Locate the cell with the specified text and output its (X, Y) center coordinate. 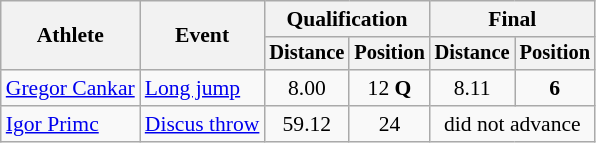
8.11 (472, 88)
Qualification (346, 19)
Igor Primc (70, 124)
6 (555, 88)
12 Q (389, 88)
Long jump (202, 88)
Gregor Cankar (70, 88)
59.12 (306, 124)
Final (512, 19)
Athlete (70, 36)
24 (389, 124)
8.00 (306, 88)
Event (202, 36)
Discus throw (202, 124)
did not advance (512, 124)
